Provide the (x, y) coordinate of the cell's center where the given text is located.  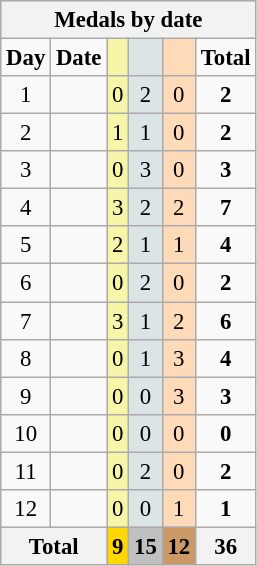
5 (26, 245)
Date (79, 58)
Day (26, 58)
10 (26, 433)
11 (26, 471)
Medals by date (128, 20)
36 (225, 546)
8 (26, 358)
15 (146, 546)
